Return the (x, y) coordinate for the center point of the cell that contains the specified text.  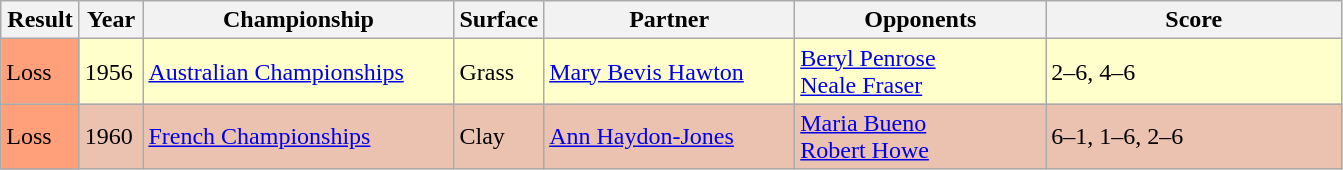
Clay (499, 136)
Maria Bueno Robert Howe (920, 136)
2–6, 4–6 (1194, 72)
Australian Championships (298, 72)
Beryl Penrose Neale Fraser (920, 72)
Championship (298, 20)
Mary Bevis Hawton (670, 72)
1960 (111, 136)
6–1, 1–6, 2–6 (1194, 136)
French Championships (298, 136)
Year (111, 20)
Grass (499, 72)
1956 (111, 72)
Partner (670, 20)
Score (1194, 20)
Opponents (920, 20)
Ann Haydon-Jones (670, 136)
Surface (499, 20)
Result (40, 20)
